Scan for the cell matching the given text and deliver its (X, Y) coordinate at center. 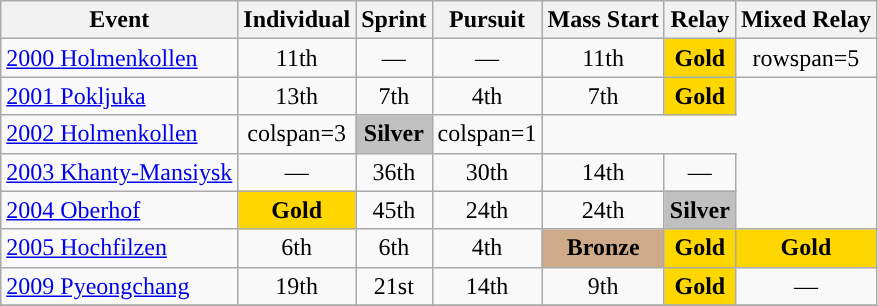
Mixed Relay (806, 20)
19th (297, 286)
Bronze (603, 248)
2003 Khanty-Mansiysk (120, 172)
colspan=1 (487, 134)
21st (394, 286)
36th (394, 172)
Event (120, 20)
2005 Hochfilzen (120, 248)
2004 Oberhof (120, 210)
2000 Holmenkollen (120, 58)
Sprint (394, 20)
30th (487, 172)
Relay (700, 20)
13th (297, 96)
2009 Pyeongchang (120, 286)
Pursuit (487, 20)
45th (394, 210)
Individual (297, 20)
colspan=3 (297, 134)
2002 Holmenkollen (120, 134)
2001 Pokljuka (120, 96)
Mass Start (603, 20)
9th (603, 286)
rowspan=5 (806, 58)
